Extract the (X, Y) coordinate from the center of the cell holding the provided text.  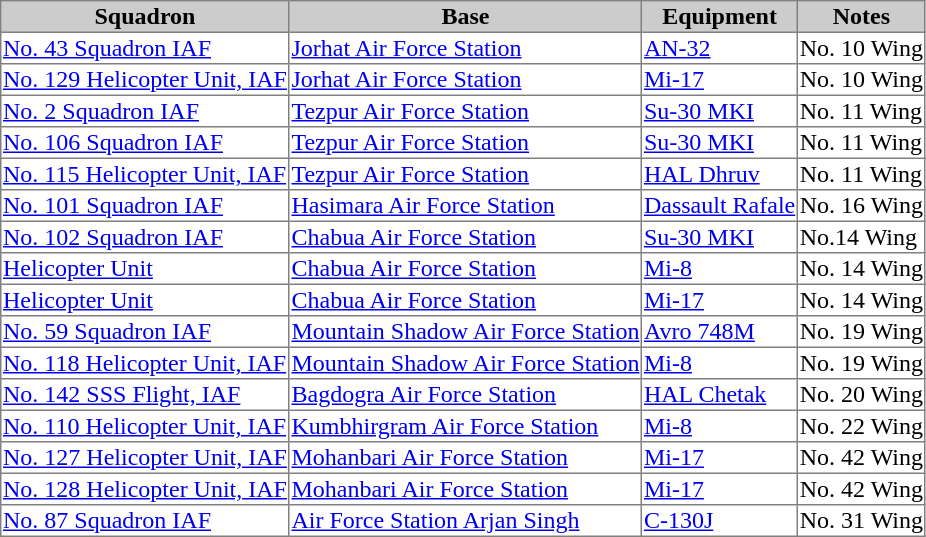
No. 16 Wing (861, 206)
No. 118 Helicopter Unit, IAF (145, 363)
No. 115 Helicopter Unit, IAF (145, 174)
HAL Dhruv (720, 174)
Equipment (720, 17)
No. 87 Squadron IAF (145, 521)
Air Force Station Arjan Singh (465, 521)
No. 31 Wing (861, 521)
No. 102 Squadron IAF (145, 237)
No. 129 Helicopter Unit, IAF (145, 80)
Bagdogra Air Force Station (465, 395)
No. 142 SSS Flight, IAF (145, 395)
No. 101 Squadron IAF (145, 206)
AN-32 (720, 48)
No.14 Wing (861, 237)
No. 43 Squadron IAF (145, 48)
Avro 748M (720, 332)
Kumbhirgram Air Force Station (465, 426)
No. 110 Helicopter Unit, IAF (145, 426)
No. 20 Wing (861, 395)
HAL Chetak (720, 395)
No. 106 Squadron IAF (145, 143)
Dassault Rafale (720, 206)
No. 128 Helicopter Unit, IAF (145, 489)
No. 22 Wing (861, 426)
No. 127 Helicopter Unit, IAF (145, 458)
No. 2 Squadron IAF (145, 111)
Base (465, 17)
C-130J (720, 521)
Hasimara Air Force Station (465, 206)
No. 59 Squadron IAF (145, 332)
Notes (861, 17)
Squadron (145, 17)
